Scan for the cell matching the given text and deliver its (X, Y) coordinate at center. 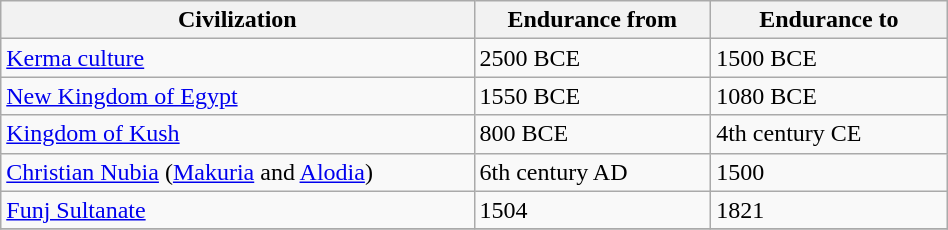
1504 (592, 210)
1550 BCE (592, 96)
Kerma culture (238, 58)
New Kingdom of Egypt (238, 96)
1821 (830, 210)
6th century AD (592, 172)
Funj Sultanate (238, 210)
Endurance from (592, 20)
Christian Nubia (Makuria and Alodia) (238, 172)
Kingdom of Kush (238, 134)
Endurance to (830, 20)
1080 BCE (830, 96)
1500 BCE (830, 58)
4th century CE (830, 134)
Civilization (238, 20)
800 BCE (592, 134)
1500 (830, 172)
2500 BCE (592, 58)
